Locate the cell with the specified text and output its [x, y] center coordinate. 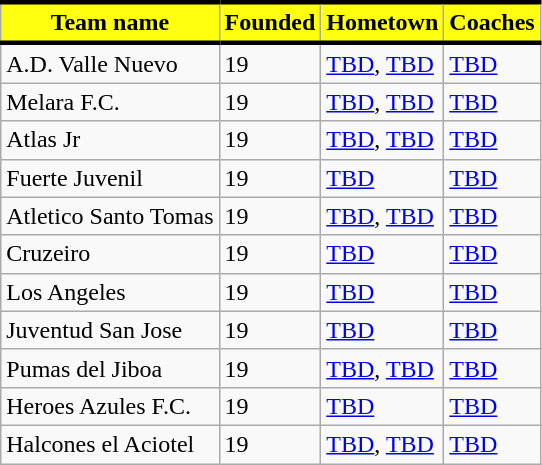
Cruzeiro [110, 254]
Pumas del Jiboa [110, 368]
Los Angeles [110, 292]
Founded [270, 22]
Halcones el Aciotel [110, 444]
Coaches [492, 22]
Hometown [382, 22]
Juventud San Jose [110, 330]
Heroes Azules F.C. [110, 406]
Atletico Santo Tomas [110, 216]
Team name [110, 22]
Fuerte Juvenil [110, 178]
A.D. Valle Nuevo [110, 63]
Atlas Jr [110, 140]
Melara F.C. [110, 102]
